Capture the cell that displays the provided text and extract its [x, y] central coordinate. 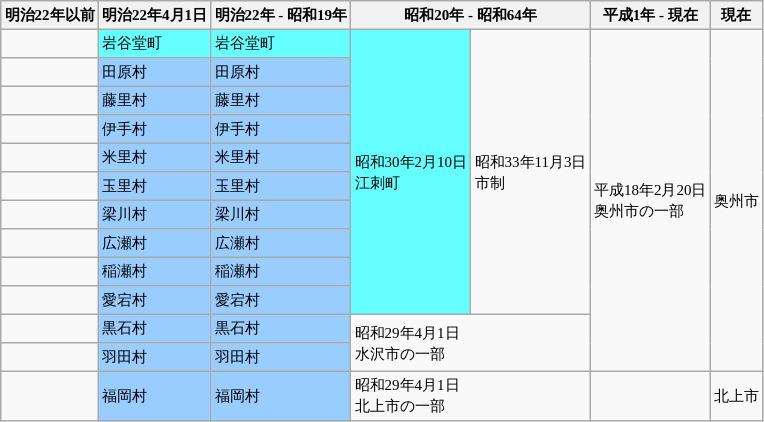
昭和29年4月1日北上市の一部 [470, 396]
平成1年 - 現在 [650, 15]
昭和33年11月3日市制 [530, 172]
平成18年2月20日奥州市の一部 [650, 200]
明治22年 - 昭和19年 [281, 15]
明治22年4月1日 [154, 15]
現在 [736, 15]
昭和30年2月10日江刺町 [411, 172]
昭和20年 - 昭和64年 [470, 15]
昭和29年4月1日水沢市の一部 [470, 342]
奥州市 [736, 200]
明治22年以前 [50, 15]
北上市 [736, 396]
